Pinpoint the cell where the given text exists, returning its (X, Y) midpoint coordinate. 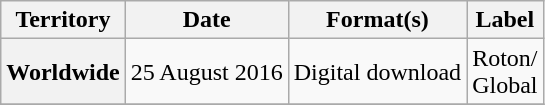
25 August 2016 (206, 72)
Digital download (377, 72)
Worldwide (63, 72)
Label (505, 20)
Roton/Global (505, 72)
Territory (63, 20)
Date (206, 20)
Format(s) (377, 20)
